From the cell containing the given text, extract its center point as (X, Y) coordinate. 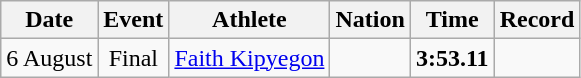
3:53.11 (452, 58)
Final (134, 58)
Date (50, 20)
Nation (370, 20)
Event (134, 20)
Record (537, 20)
Time (452, 20)
6 August (50, 58)
Athlete (250, 20)
Faith Kipyegon (250, 58)
